Search for the cell housing the specified text and yield its (X, Y) center coordinate. 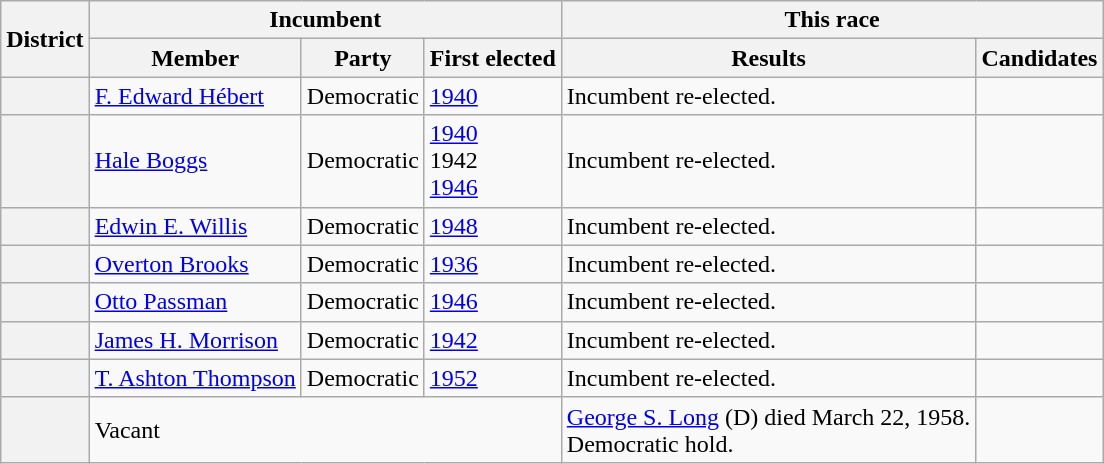
George S. Long (D) died March 22, 1958.Democratic hold. (768, 430)
1946 (492, 302)
1936 (492, 264)
Otto Passman (195, 302)
Results (768, 58)
1940 (492, 96)
Candidates (1040, 58)
1948 (492, 226)
Incumbent (325, 20)
James H. Morrison (195, 340)
Vacant (325, 430)
F. Edward Hébert (195, 96)
This race (832, 20)
Hale Boggs (195, 161)
Party (362, 58)
1952 (492, 378)
Member (195, 58)
District (45, 39)
Overton Brooks (195, 264)
1942 (492, 340)
T. Ashton Thompson (195, 378)
First elected (492, 58)
Edwin E. Willis (195, 226)
19401942 1946 (492, 161)
